Identify which cell holds the provided text, then report its (X, Y) central coordinate. 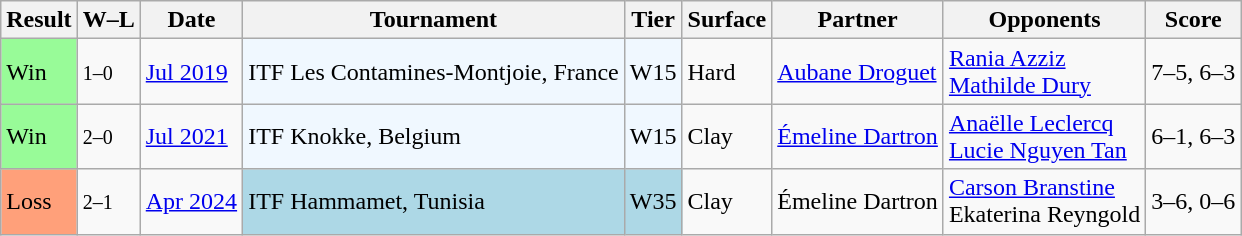
Score (1194, 20)
Loss (39, 202)
1–0 (108, 72)
Opponents (1044, 20)
Date (191, 20)
Partner (858, 20)
6–1, 6–3 (1194, 136)
Carson Branstine Ekaterina Reyngold (1044, 202)
Tier (653, 20)
Rania Azziz Mathilde Dury (1044, 72)
Surface (727, 20)
3–6, 0–6 (1194, 202)
W35 (653, 202)
Apr 2024 (191, 202)
2–0 (108, 136)
W–L (108, 20)
Result (39, 20)
Aubane Droguet (858, 72)
ITF Les Contamines-Montjoie, France (434, 72)
ITF Knokke, Belgium (434, 136)
2–1 (108, 202)
Anaëlle Leclercq Lucie Nguyen Tan (1044, 136)
Hard (727, 72)
Jul 2019 (191, 72)
7–5, 6–3 (1194, 72)
ITF Hammamet, Tunisia (434, 202)
Jul 2021 (191, 136)
Tournament (434, 20)
